For the text-containing cell, return its midpoint in [x, y] coordinate format. 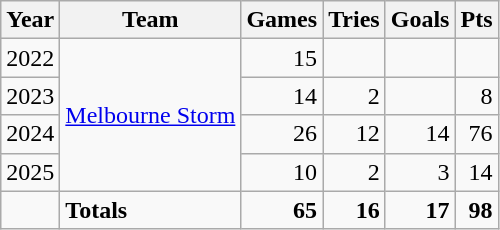
98 [476, 210]
2025 [30, 172]
Melbourne Storm [150, 115]
8 [476, 96]
Pts [476, 20]
10 [282, 172]
Tries [354, 20]
26 [282, 134]
16 [354, 210]
12 [354, 134]
2022 [30, 58]
15 [282, 58]
Games [282, 20]
2023 [30, 96]
Year [30, 20]
2024 [30, 134]
65 [282, 210]
17 [420, 210]
Goals [420, 20]
Totals [150, 210]
3 [420, 172]
76 [476, 134]
Team [150, 20]
